Output the [x, y] coordinate of the center of the cell containing the given text.  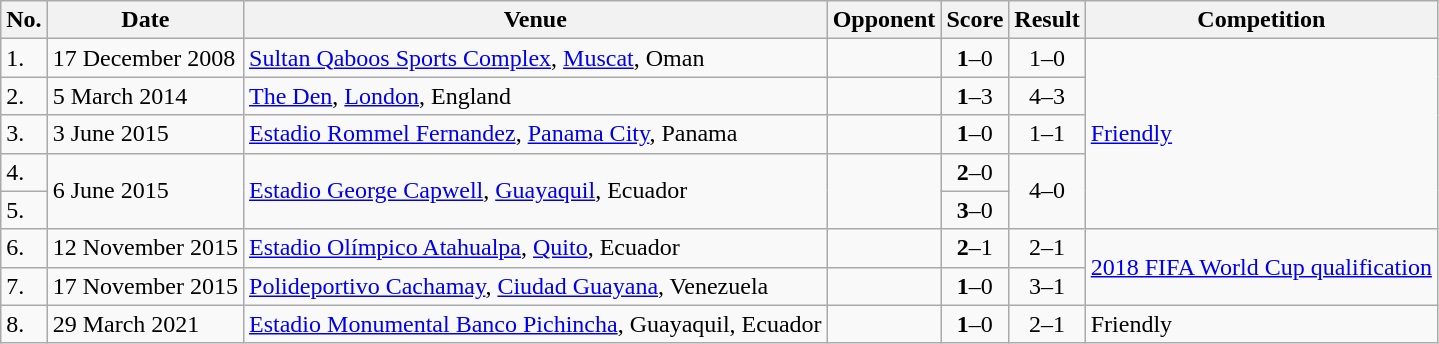
2. [24, 96]
Opponent [884, 20]
6 June 2015 [145, 191]
7. [24, 286]
2018 FIFA World Cup qualification [1261, 267]
5 March 2014 [145, 96]
8. [24, 324]
6. [24, 248]
1–3 [975, 96]
Polideportivo Cachamay, Ciudad Guayana, Venezuela [536, 286]
3–0 [975, 210]
29 March 2021 [145, 324]
1. [24, 58]
3 June 2015 [145, 134]
The Den, London, England [536, 96]
Result [1047, 20]
3. [24, 134]
Date [145, 20]
Estadio Rommel Fernandez, Panama City, Panama [536, 134]
5. [24, 210]
Venue [536, 20]
Competition [1261, 20]
12 November 2015 [145, 248]
4–0 [1047, 191]
2–0 [975, 172]
17 November 2015 [145, 286]
Estadio Monumental Banco Pichincha, Guayaquil, Ecuador [536, 324]
Score [975, 20]
17 December 2008 [145, 58]
Sultan Qaboos Sports Complex, Muscat, Oman [536, 58]
3–1 [1047, 286]
No. [24, 20]
Estadio Olímpico Atahualpa, Quito, Ecuador [536, 248]
4–3 [1047, 96]
4. [24, 172]
1–1 [1047, 134]
Estadio George Capwell, Guayaquil, Ecuador [536, 191]
